Scan for the cell matching the given text and deliver its (x, y) coordinate at center. 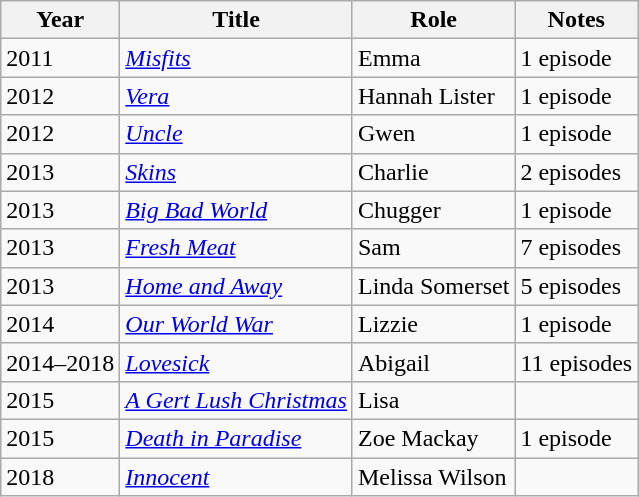
A Gert Lush Christmas (236, 400)
Fresh Meat (236, 248)
Our World War (236, 324)
2011 (60, 58)
Sam (433, 248)
Linda Somerset (433, 286)
Lovesick (236, 362)
Lisa (433, 400)
Gwen (433, 134)
Misfits (236, 58)
Abigail (433, 362)
Notes (576, 20)
Hannah Lister (433, 96)
7 episodes (576, 248)
Uncle (236, 134)
11 episodes (576, 362)
Role (433, 20)
2018 (60, 477)
Charlie (433, 172)
Big Bad World (236, 210)
Melissa Wilson (433, 477)
Skins (236, 172)
2014–2018 (60, 362)
Emma (433, 58)
Innocent (236, 477)
2014 (60, 324)
2 episodes (576, 172)
Year (60, 20)
Lizzie (433, 324)
Chugger (433, 210)
Vera (236, 96)
Death in Paradise (236, 438)
Title (236, 20)
5 episodes (576, 286)
Home and Away (236, 286)
Zoe Mackay (433, 438)
